Detect which cell encompasses the target text, then output its [X, Y] center coordinate. 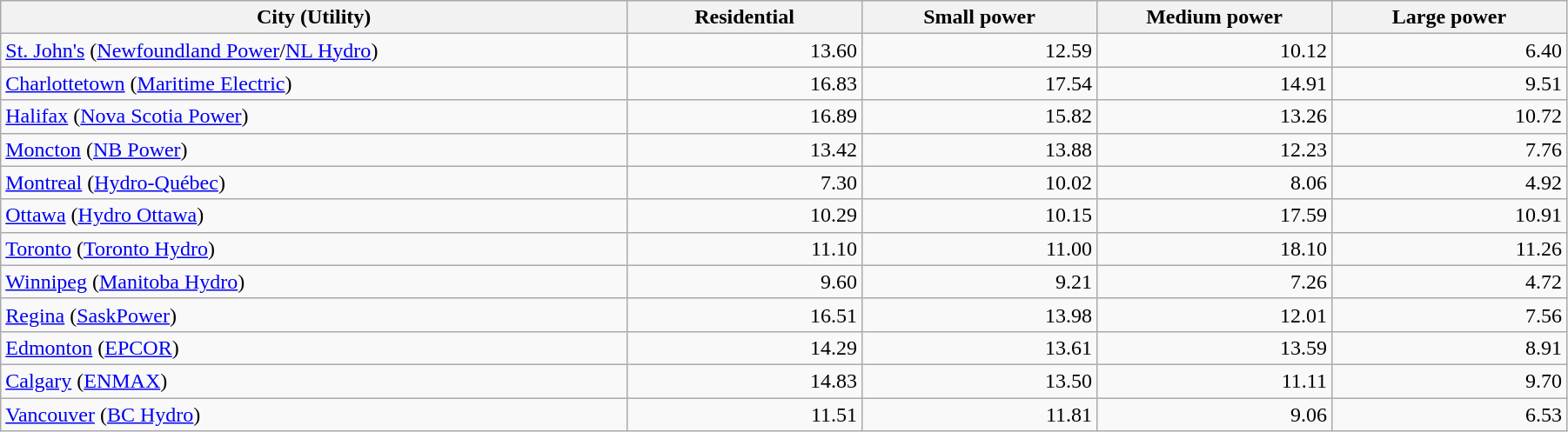
9.70 [1449, 381]
Moncton (NB Power) [314, 150]
12.23 [1215, 150]
11.81 [980, 415]
13.88 [980, 150]
Ottawa (Hydro Ottawa) [314, 216]
Medium power [1215, 17]
Small power [980, 17]
10.29 [745, 216]
4.92 [1449, 183]
12.01 [1215, 315]
13.60 [745, 50]
17.59 [1215, 216]
7.30 [745, 183]
Regina (SaskPower) [314, 315]
7.76 [1449, 150]
7.26 [1215, 282]
11.51 [745, 415]
9.51 [1449, 83]
9.60 [745, 282]
Charlottetown (Maritime Electric) [314, 83]
4.72 [1449, 282]
14.91 [1215, 83]
6.40 [1449, 50]
13.26 [1215, 116]
12.59 [980, 50]
16.51 [745, 315]
11.00 [980, 249]
Calgary (ENMAX) [314, 381]
6.53 [1449, 415]
10.15 [980, 216]
Edmonton (EPCOR) [314, 348]
11.26 [1449, 249]
Residential [745, 17]
8.06 [1215, 183]
16.89 [745, 116]
9.06 [1215, 415]
9.21 [980, 282]
10.72 [1449, 116]
7.56 [1449, 315]
13.61 [980, 348]
15.82 [980, 116]
11.11 [1215, 381]
Toronto (Toronto Hydro) [314, 249]
Halifax (Nova Scotia Power) [314, 116]
10.91 [1449, 216]
City (Utility) [314, 17]
16.83 [745, 83]
14.29 [745, 348]
St. John's (Newfoundland Power/NL Hydro) [314, 50]
13.98 [980, 315]
14.83 [745, 381]
8.91 [1449, 348]
13.59 [1215, 348]
18.10 [1215, 249]
17.54 [980, 83]
Montreal (Hydro-Québec) [314, 183]
13.50 [980, 381]
Large power [1449, 17]
13.42 [745, 150]
Vancouver (BC Hydro) [314, 415]
10.12 [1215, 50]
Winnipeg (Manitoba Hydro) [314, 282]
10.02 [980, 183]
11.10 [745, 249]
